Output the (X, Y) coordinate of the center of the cell containing the given text.  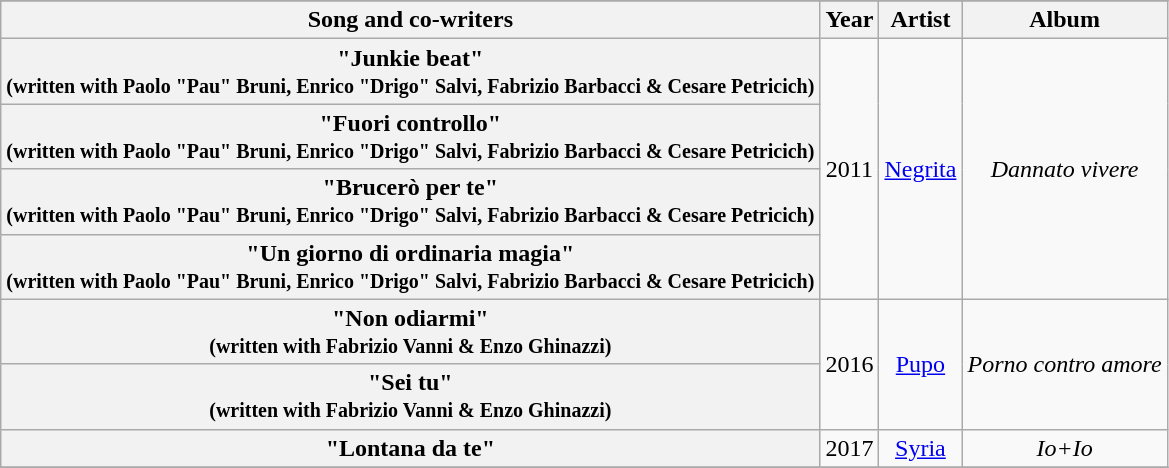
Song and co-writers (410, 20)
"Lontana da te" (410, 448)
"Sei tu"(written with Fabrizio Vanni & Enzo Ghinazzi) (410, 396)
Album (1064, 20)
Negrita (920, 169)
Io+Io (1064, 448)
2011 (850, 169)
"Brucerò per te"(written with Paolo "Pau" Bruni, Enrico "Drigo" Salvi, Fabrizio Barbacci & Cesare Petricich) (410, 202)
Artist (920, 20)
2017 (850, 448)
"Un giorno di ordinaria magia"(written with Paolo "Pau" Bruni, Enrico "Drigo" Salvi, Fabrizio Barbacci & Cesare Petricich) (410, 266)
Syria (920, 448)
"Non odiarmi"(written with Fabrizio Vanni & Enzo Ghinazzi) (410, 332)
Year (850, 20)
"Junkie beat"(written with Paolo "Pau" Bruni, Enrico "Drigo" Salvi, Fabrizio Barbacci & Cesare Petricich) (410, 72)
Pupo (920, 364)
2016 (850, 364)
Porno contro amore (1064, 364)
"Fuori controllo"(written with Paolo "Pau" Bruni, Enrico "Drigo" Salvi, Fabrizio Barbacci & Cesare Petricich) (410, 136)
Dannato vivere (1064, 169)
